Scan for the cell matching the given text and deliver its [X, Y] coordinate at center. 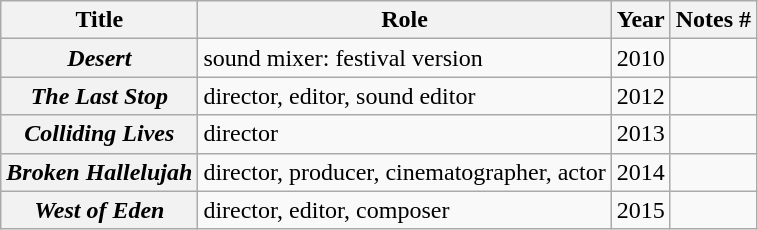
Desert [100, 58]
2012 [640, 96]
2015 [640, 210]
The Last Stop [100, 96]
Colliding Lives [100, 134]
director, editor, composer [404, 210]
Year [640, 20]
2014 [640, 172]
Broken Hallelujah [100, 172]
2010 [640, 58]
Title [100, 20]
director, editor, sound editor [404, 96]
sound mixer: festival version [404, 58]
director [404, 134]
2013 [640, 134]
director, producer, cinematographer, actor [404, 172]
West of Eden [100, 210]
Notes # [713, 20]
Role [404, 20]
